Capture the cell that displays the provided text and extract its [x, y] central coordinate. 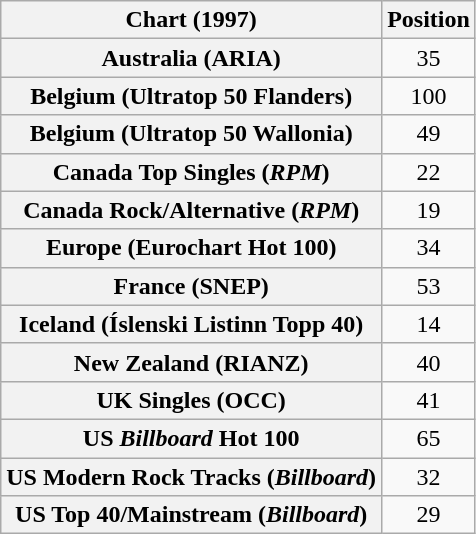
Iceland (Íslenski Listinn Topp 40) [192, 324]
22 [429, 172]
40 [429, 362]
US Billboard Hot 100 [192, 438]
France (SNEP) [192, 286]
35 [429, 58]
US Top 40/Mainstream (Billboard) [192, 515]
Belgium (Ultratop 50 Wallonia) [192, 134]
Canada Top Singles (RPM) [192, 172]
49 [429, 134]
32 [429, 477]
34 [429, 248]
Australia (ARIA) [192, 58]
Canada Rock/Alternative (RPM) [192, 210]
100 [429, 96]
29 [429, 515]
UK Singles (OCC) [192, 400]
Europe (Eurochart Hot 100) [192, 248]
New Zealand (RIANZ) [192, 362]
19 [429, 210]
65 [429, 438]
US Modern Rock Tracks (Billboard) [192, 477]
Position [429, 20]
41 [429, 400]
Chart (1997) [192, 20]
Belgium (Ultratop 50 Flanders) [192, 96]
14 [429, 324]
53 [429, 286]
